Provide the (x, y) coordinate of the cell's center where the given text is located.  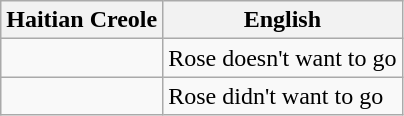
Rose didn't want to go (282, 96)
Haitian Creole (82, 20)
Rose doesn't want to go (282, 58)
English (282, 20)
